Return (X, Y) of the center of cell containing provided text 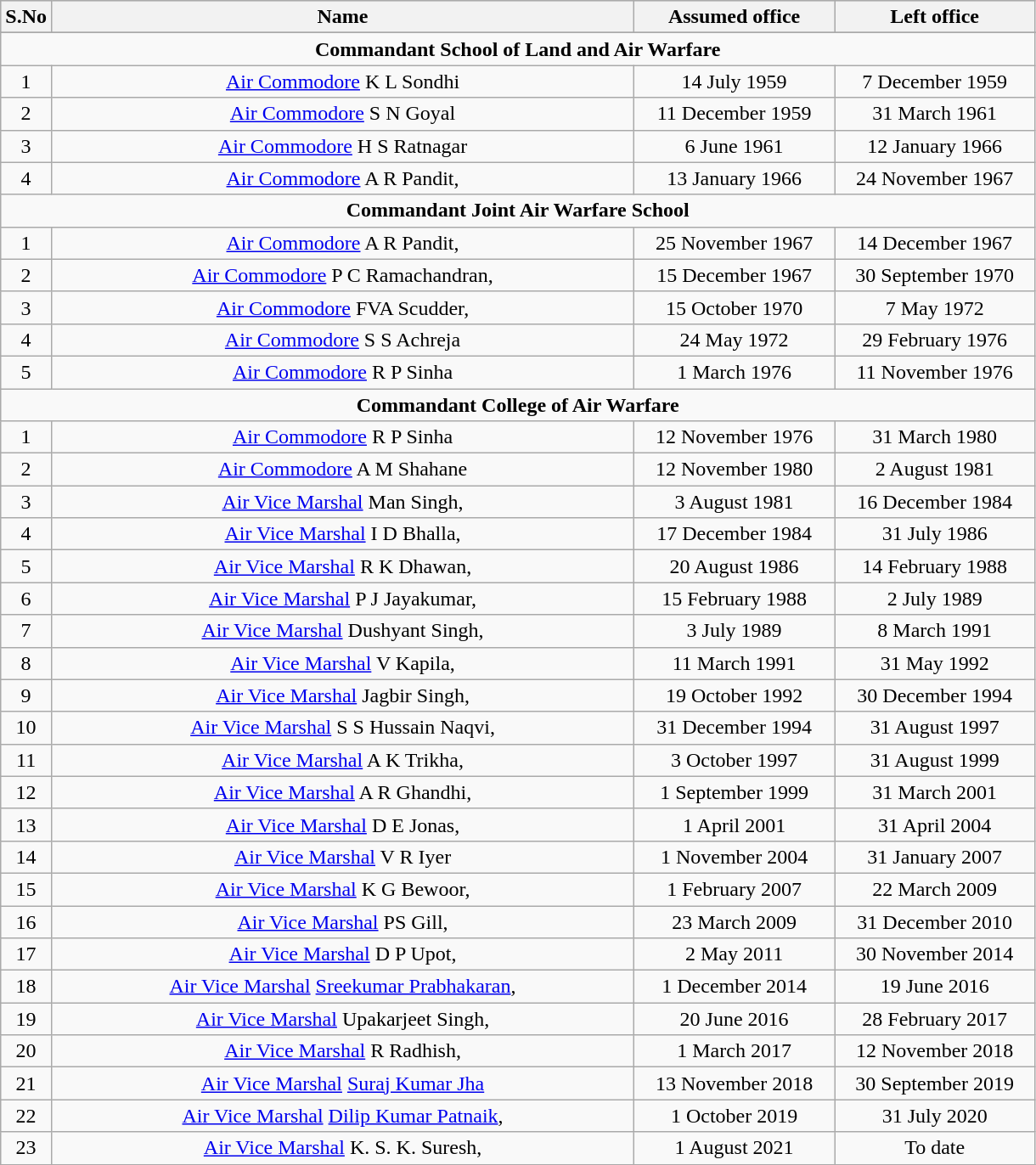
Air Vice Marshal PS Gill, (342, 921)
8 (26, 663)
14 (26, 857)
22 March 2009 (935, 889)
3 July 1989 (735, 631)
Air Vice Marshal A K Trikha, (342, 760)
20 (26, 1051)
2 August 1981 (935, 470)
31 December 2010 (935, 921)
Air Vice Marshal V Kapila, (342, 663)
Air Commodore K L Sondhi (342, 82)
Air Vice Marshal S S Hussain Naqvi, (342, 728)
2 July 1989 (935, 599)
31 May 1992 (935, 663)
Air Commodore S N Goyal (342, 114)
24 November 1967 (935, 178)
17 (26, 954)
21 (26, 1083)
Air Vice Marshal A R Ghandhi, (342, 792)
3 August 1981 (735, 502)
16 December 1984 (935, 502)
Left office (935, 17)
30 December 1994 (935, 695)
Air Vice Marshal V R Iyer (342, 857)
31 March 2001 (935, 792)
1 November 2004 (735, 857)
16 (26, 921)
Air Commodore H S Ratnagar (342, 146)
15 February 1988 (735, 599)
19 (26, 1019)
8 March 1991 (935, 631)
7 December 1959 (935, 82)
Air Vice Marshal I D Bhalla, (342, 534)
Commandant Joint Air Warfare School (518, 211)
7 (26, 631)
Air Vice Marshal Sreekumar Prabhakaran, (342, 987)
19 June 2016 (935, 987)
11 December 1959 (735, 114)
12 January 1966 (935, 146)
Air Vice Marshal K. S. K. Suresh, (342, 1148)
3 October 1997 (735, 760)
Air Commodore P C Ramachandran, (342, 275)
1 December 2014 (735, 987)
12 November 1976 (735, 437)
1 March 1976 (735, 372)
13 January 1966 (735, 178)
To date (935, 1148)
Assumed office (735, 17)
Air Vice Marshal Dilip Kumar Patnaik, (342, 1116)
13 (26, 825)
17 December 1984 (735, 534)
14 December 1967 (935, 243)
31 April 2004 (935, 825)
19 October 1992 (735, 695)
1 March 2017 (735, 1051)
31 January 2007 (935, 857)
28 February 2017 (935, 1019)
31 July 2020 (935, 1116)
15 (26, 889)
Air Vice Marshal R Radhish, (342, 1051)
Air Vice Marshal Dushyant Singh, (342, 631)
S.No (26, 17)
14 February 1988 (935, 566)
Air Commodore FVA Scudder, (342, 307)
Air Vice Marshal D E Jonas, (342, 825)
6 (26, 599)
12 November 1980 (735, 470)
31 August 1997 (935, 728)
Air Vice Marshal Suraj Kumar Jha (342, 1083)
20 June 2016 (735, 1019)
Air Vice Marshal Upakarjeet Singh, (342, 1019)
2 May 2011 (735, 954)
15 December 1967 (735, 275)
Name (342, 17)
10 (26, 728)
Air Vice Marshal K G Bewoor, (342, 889)
31 December 1994 (735, 728)
Air Vice Marshal P J Jayakumar, (342, 599)
30 November 2014 (935, 954)
12 November 2018 (935, 1051)
15 October 1970 (735, 307)
Air Vice Marshal Man Singh, (342, 502)
11 November 1976 (935, 372)
30 September 2019 (935, 1083)
13 November 2018 (735, 1083)
6 June 1961 (735, 146)
22 (26, 1116)
29 February 1976 (935, 340)
18 (26, 987)
23 (26, 1148)
9 (26, 695)
Commandant School of Land and Air Warfare (518, 49)
31 August 1999 (935, 760)
30 September 1970 (935, 275)
Air Vice Marshal Jagbir Singh, (342, 695)
31 March 1980 (935, 437)
Air Vice Marshal D P Upot, (342, 954)
Commandant College of Air Warfare (518, 405)
12 (26, 792)
31 July 1986 (935, 534)
11 March 1991 (735, 663)
7 May 1972 (935, 307)
Air Vice Marshal R K Dhawan, (342, 566)
1 April 2001 (735, 825)
Air Commodore A M Shahane (342, 470)
31 March 1961 (935, 114)
14 July 1959 (735, 82)
25 November 1967 (735, 243)
1 October 2019 (735, 1116)
11 (26, 760)
23 March 2009 (735, 921)
1 February 2007 (735, 889)
20 August 1986 (735, 566)
1 August 2021 (735, 1148)
Air Commodore S S Achreja (342, 340)
24 May 1972 (735, 340)
1 September 1999 (735, 792)
